Search for the cell housing the specified text and yield its [x, y] center coordinate. 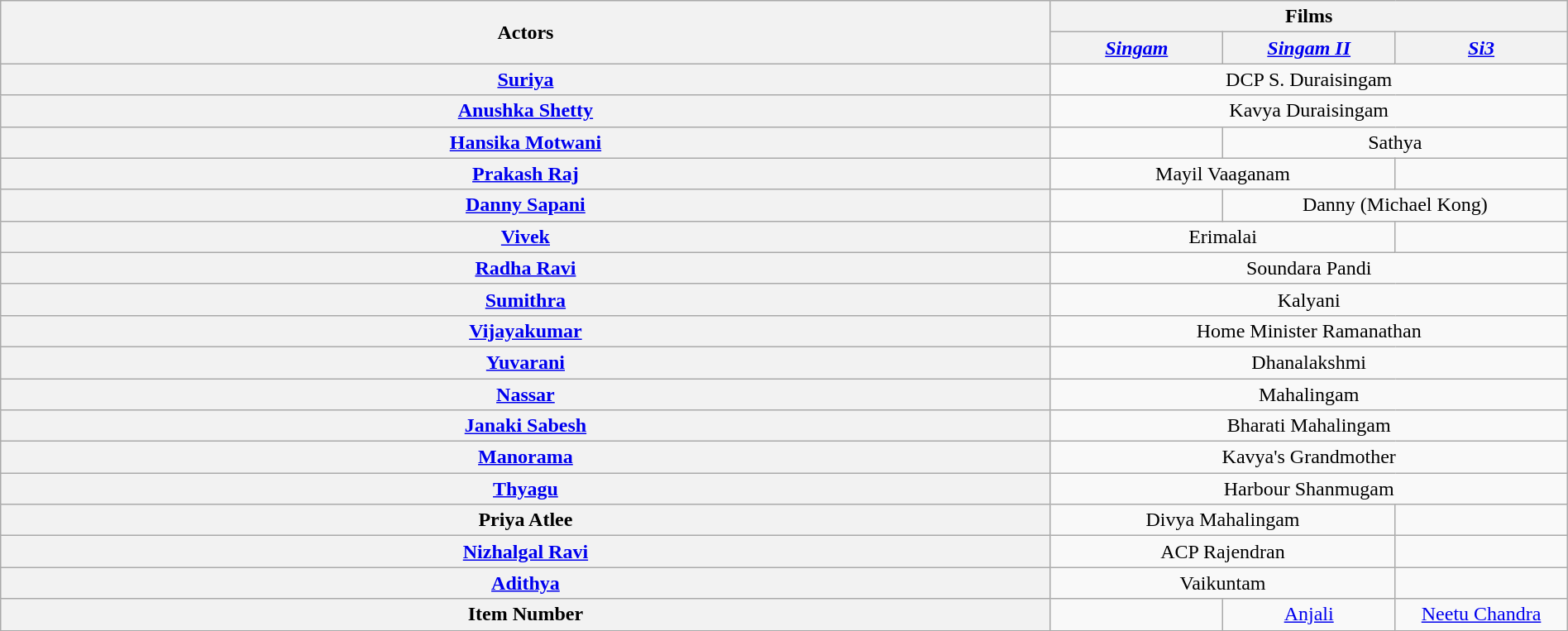
Danny Sapani [526, 205]
Vijayakumar [526, 331]
Home Minister Ramanathan [1308, 331]
Neetu Chandra [1481, 614]
Janaki Sabesh [526, 426]
Hansika Motwani [526, 142]
Sumithra [526, 299]
Actors [526, 32]
Anjali [1308, 614]
Nassar [526, 394]
Vaikuntam [1222, 583]
Prakash Raj [526, 174]
Manorama [526, 457]
Mahalingam [1308, 394]
Singam II [1308, 48]
Soundara Pandi [1308, 268]
Singam [1136, 48]
Yuvarani [526, 362]
Danny (Michael Kong) [1394, 205]
Harbour Shanmugam [1308, 489]
Radha Ravi [526, 268]
Dhanalakshmi [1308, 362]
DCP S. Duraisingam [1308, 79]
Adithya [526, 583]
Bharati Mahalingam [1308, 426]
Kavya's Grandmother [1308, 457]
Films [1308, 17]
Suriya [526, 79]
Nizhalgal Ravi [526, 552]
ACP Rajendran [1222, 552]
Vivek [526, 237]
Anushka Shetty [526, 111]
Kavya Duraisingam [1308, 111]
Erimalai [1222, 237]
Kalyani [1308, 299]
Item Number [526, 614]
Mayil Vaaganam [1222, 174]
Divya Mahalingam [1222, 520]
Si3 [1481, 48]
Thyagu [526, 489]
Priya Atlee [526, 520]
Sathya [1394, 142]
